Search for the cell housing the specified text and yield its (x, y) center coordinate. 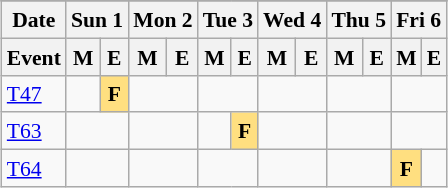
Thu 5 (358, 20)
Sun 1 (97, 20)
Wed 4 (292, 20)
Date (34, 20)
T63 (34, 130)
Mon 2 (162, 20)
Event (34, 56)
Fri 6 (418, 20)
T64 (34, 168)
Tue 3 (228, 20)
T47 (34, 94)
